Return the (x, y) coordinate for the center point of the cell that contains the specified text.  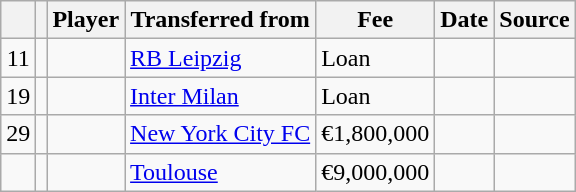
Inter Milan (220, 96)
Transferred from (220, 20)
Fee (376, 20)
29 (18, 134)
RB Leipzig (220, 58)
€1,800,000 (376, 134)
19 (18, 96)
Player (86, 20)
Toulouse (220, 172)
Source (534, 20)
Date (464, 20)
New York City FC (220, 134)
11 (18, 58)
€9,000,000 (376, 172)
